Provide the (x, y) coordinate of the cell's center where the given text is located.  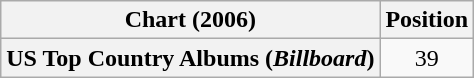
US Top Country Albums (Billboard) (190, 58)
39 (427, 58)
Chart (2006) (190, 20)
Position (427, 20)
